Locate the cell with the specified text and output its [X, Y] center coordinate. 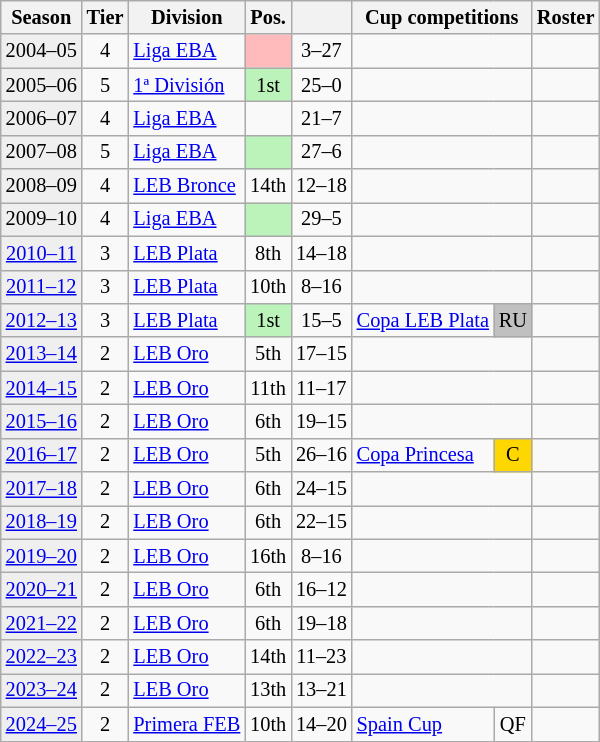
22–15 [322, 522]
Primera FEB [186, 724]
26–16 [322, 455]
12–18 [322, 186]
2009–10 [42, 219]
RU [513, 320]
2008–09 [42, 186]
2024–25 [42, 724]
2007–08 [42, 152]
14–20 [322, 724]
Spain Cup [423, 724]
14–18 [322, 253]
29–5 [322, 219]
Copa LEB Plata [423, 320]
2014–15 [42, 388]
15–5 [322, 320]
2019–20 [42, 556]
3–27 [322, 51]
2017–18 [42, 489]
2005–06 [42, 85]
1ª División [186, 85]
Cup competitions [442, 17]
11–17 [322, 388]
19–18 [322, 623]
8th [268, 253]
2011–12 [42, 287]
2013–14 [42, 354]
2021–22 [42, 623]
13th [268, 690]
16th [268, 556]
Roster [566, 17]
Copa Princesa [423, 455]
27–6 [322, 152]
C [513, 455]
2010–11 [42, 253]
Tier [106, 17]
11th [268, 388]
2022–23 [42, 657]
2016–17 [42, 455]
2023–24 [42, 690]
2018–19 [42, 522]
16–12 [322, 589]
LEB Bronce [186, 186]
2012–13 [42, 320]
19–15 [322, 421]
2020–21 [42, 589]
2004–05 [42, 51]
21–7 [322, 118]
24–15 [322, 489]
11–23 [322, 657]
25–0 [322, 85]
17–15 [322, 354]
13–21 [322, 690]
Pos. [268, 17]
QF [513, 724]
2015–16 [42, 421]
2006–07 [42, 118]
Season [42, 17]
Division [186, 17]
